Locate the cell with the specified text and output its (X, Y) center coordinate. 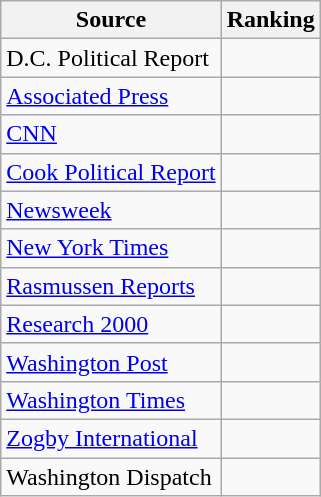
Research 2000 (111, 324)
D.C. Political Report (111, 58)
Source (111, 20)
New York Times (111, 248)
Washington Times (111, 400)
Rasmussen Reports (111, 286)
Newsweek (111, 210)
Cook Political Report (111, 172)
Ranking (270, 20)
Zogby International (111, 438)
CNN (111, 134)
Washington Post (111, 362)
Associated Press (111, 96)
Washington Dispatch (111, 477)
